Return the [x, y] coordinate for the center point of the cell that contains the specified text.  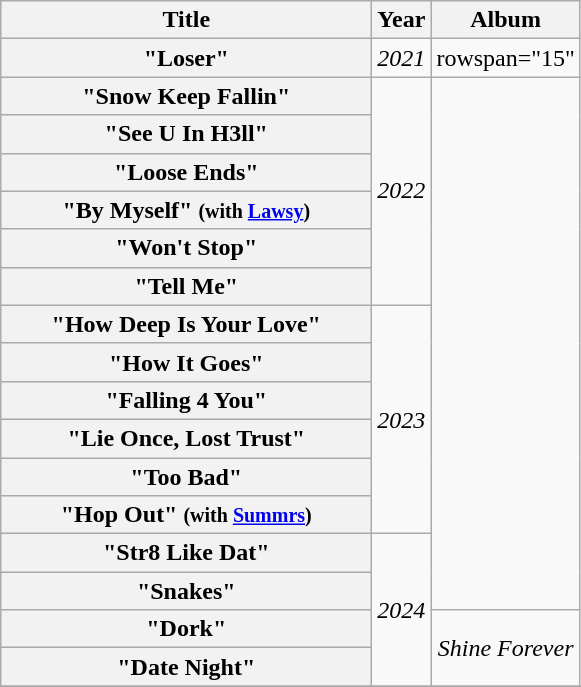
rowspan="15" [506, 58]
"Snakes" [186, 591]
2021 [402, 58]
"Date Night" [186, 667]
"Dork" [186, 629]
Album [506, 20]
"Too Bad" [186, 477]
2022 [402, 191]
Title [186, 20]
Year [402, 20]
"Str8 Like Dat" [186, 553]
"How It Goes" [186, 362]
"Lie Once, Lost Trust" [186, 438]
2023 [402, 419]
2024 [402, 610]
Shine Forever [506, 648]
"Tell Me" [186, 286]
"Won't Stop" [186, 248]
"How Deep Is Your Love" [186, 324]
"Falling 4 You" [186, 400]
"Loser" [186, 58]
"Loose Ends" [186, 172]
"Snow Keep Fallin" [186, 96]
"Hop Out" (with Summrs) [186, 515]
"See U In H3ll" [186, 134]
"By Myself" (with Lawsy) [186, 210]
